Locate the cell with the specified text and output its [X, Y] center coordinate. 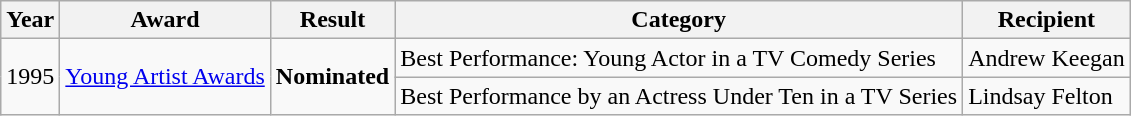
Award [165, 20]
Best Performance: Young Actor in a TV Comedy Series [679, 58]
Nominated [332, 77]
Lindsay Felton [1047, 96]
Result [332, 20]
Year [30, 20]
Andrew Keegan [1047, 58]
1995 [30, 77]
Young Artist Awards [165, 77]
Recipient [1047, 20]
Best Performance by an Actress Under Ten in a TV Series [679, 96]
Category [679, 20]
